Scan for the cell matching the given text and deliver its [X, Y] coordinate at center. 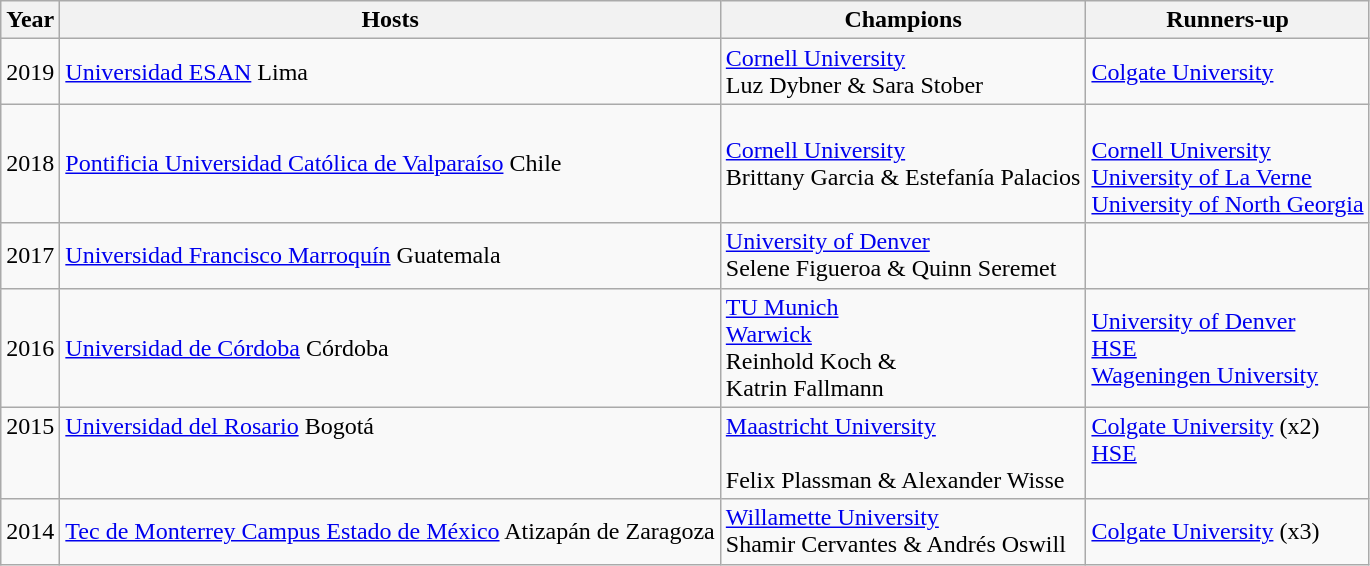
Universidad ESAN Lima [390, 72]
2018 [30, 164]
2014 [30, 532]
2019 [30, 72]
Universidad de Córdoba Córdoba [390, 348]
Year [30, 20]
University of Denver HSE Wageningen University [1228, 348]
Colgate University (x2) HSE [1228, 453]
Champions [903, 20]
Maastricht UniversityFelix Plassman & Alexander Wisse [903, 453]
Colgate University [1228, 72]
Cornell UniversityBrittany Garcia & Estefanía Palacios [903, 164]
University of DenverSelene Figueroa & Quinn Seremet [903, 256]
Cornell UniversityUniversity of La VerneUniversity of North Georgia [1228, 164]
2015 [30, 453]
Pontificia Universidad Católica de Valparaíso Chile [390, 164]
Universidad del Rosario Bogotá [390, 453]
Cornell UniversityLuz Dybner & Sara Stober [903, 72]
Runners-up [1228, 20]
2016 [30, 348]
Willamette University Shamir Cervantes & Andrés Oswill [903, 532]
TU Munich WarwickReinhold Koch & Katrin Fallmann [903, 348]
Tec de Monterrey Campus Estado de México Atizapán de Zaragoza [390, 532]
Universidad Francisco Marroquín Guatemala [390, 256]
Hosts [390, 20]
Colgate University (x3) [1228, 532]
2017 [30, 256]
